Output the (X, Y) coordinate of the center of the cell containing the given text.  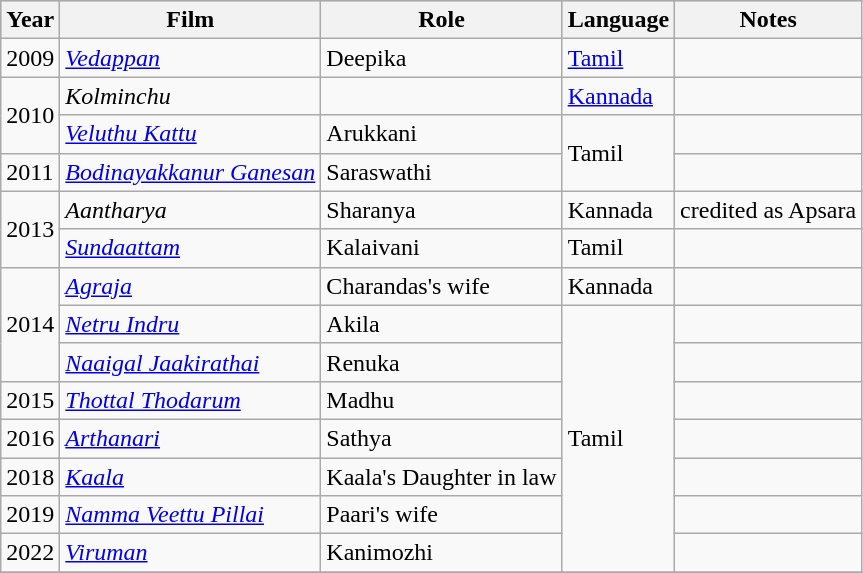
Sundaattam (190, 248)
2011 (30, 172)
Thottal Thodarum (190, 400)
2009 (30, 58)
Sharanya (442, 210)
Aantharya (190, 210)
Deepika (442, 58)
Agraja (190, 286)
Arukkani (442, 134)
Charandas's wife (442, 286)
Film (190, 20)
Year (30, 20)
Bodinayakkanur Ganesan (190, 172)
Akila (442, 324)
Veluthu Kattu (190, 134)
Sathya (442, 438)
Notes (768, 20)
Kanimozhi (442, 553)
Saraswathi (442, 172)
Language (618, 20)
Role (442, 20)
Kalaivani (442, 248)
Paari's wife (442, 515)
2016 (30, 438)
Vedappan (190, 58)
2022 (30, 553)
Kaala (190, 477)
2019 (30, 515)
Naaigal Jaakirathai (190, 362)
Kaala's Daughter in law (442, 477)
Viruman (190, 553)
Renuka (442, 362)
Madhu (442, 400)
Arthanari (190, 438)
2013 (30, 229)
Kolminchu (190, 96)
Namma Veettu Pillai (190, 515)
2014 (30, 324)
credited as Apsara (768, 210)
2018 (30, 477)
2015 (30, 400)
Netru Indru (190, 324)
2010 (30, 115)
